Locate the cell with the specified text and output its [X, Y] center coordinate. 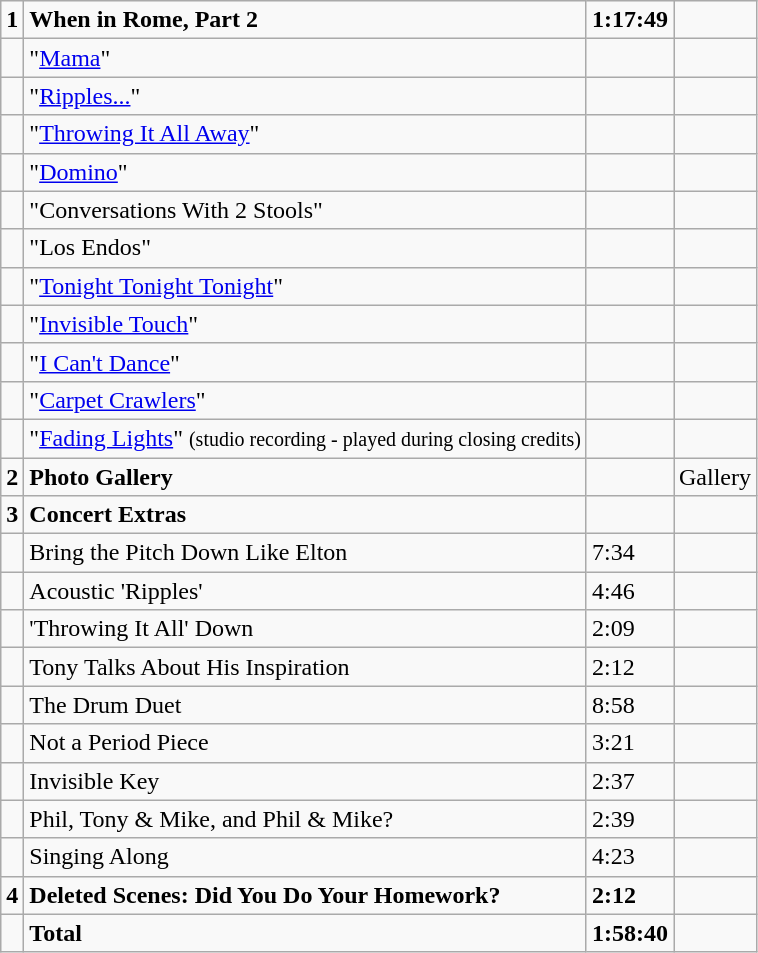
Acoustic 'Ripples' [306, 591]
2 [12, 477]
Not a Period Piece [306, 743]
2:39 [630, 819]
Invisible Key [306, 781]
7:34 [630, 553]
Deleted Scenes: Did You Do Your Homework? [306, 895]
3:21 [630, 743]
"Invisible Touch" [306, 324]
When in Rome, Part 2 [306, 20]
4 [12, 895]
"Throwing It All Away" [306, 134]
Singing Along [306, 857]
'Throwing It All' Down [306, 629]
Gallery [716, 477]
1 [12, 20]
Photo Gallery [306, 477]
3 [12, 515]
"Los Endos" [306, 248]
The Drum Duet [306, 705]
Phil, Tony & Mike, and Phil & Mike? [306, 819]
4:23 [630, 857]
"Ripples..." [306, 96]
8:58 [630, 705]
"Conversations With 2 Stools" [306, 210]
2:37 [630, 781]
"I Can't Dance" [306, 362]
"Fading Lights" (studio recording - played during closing credits) [306, 438]
1:58:40 [630, 933]
4:46 [630, 591]
Bring the Pitch Down Like Elton [306, 553]
"Carpet Crawlers" [306, 400]
Tony Talks About His Inspiration [306, 667]
Concert Extras [306, 515]
"Domino" [306, 172]
Total [306, 933]
2:09 [630, 629]
"Tonight Tonight Tonight" [306, 286]
"Mama" [306, 58]
1:17:49 [630, 20]
